For the text-containing cell, return its midpoint in (X, Y) coordinate format. 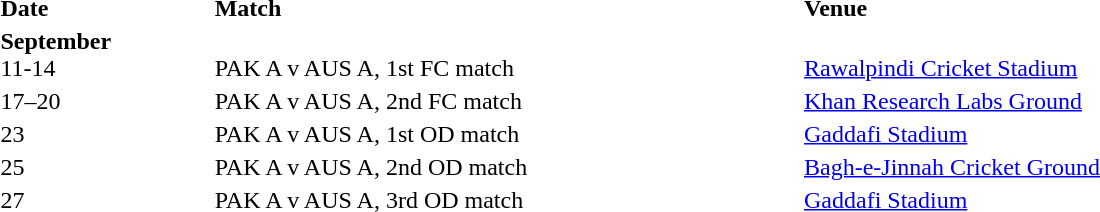
PAK A v AUS A, 2nd OD match (506, 167)
PAK A v AUS A, 1st OD match (506, 134)
PAK A v AUS A, 1st FC match (506, 54)
PAK A v AUS A, 2nd FC match (506, 101)
